Extract the [X, Y] coordinate from the center of the cell holding the provided text.  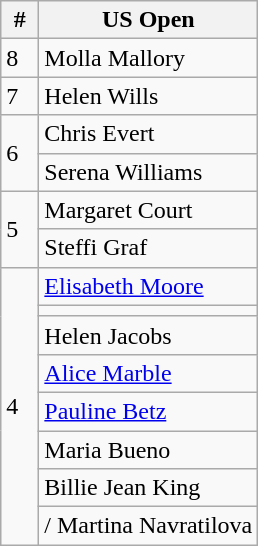
Alice Marble [148, 373]
US Open [148, 20]
Pauline Betz [148, 411]
Molla Mallory [148, 58]
8 [20, 58]
4 [20, 406]
Chris Evert [148, 134]
5 [20, 229]
Margaret Court [148, 210]
7 [20, 96]
Steffi Graf [148, 248]
Maria Bueno [148, 449]
Helen Wills [148, 96]
# [20, 20]
Helen Jacobs [148, 335]
Elisabeth Moore [148, 286]
Serena Williams [148, 172]
6 [20, 153]
Billie Jean King [148, 488]
/ Martina Navratilova [148, 526]
